Extract the (x, y) coordinate from the center of the cell holding the provided text.  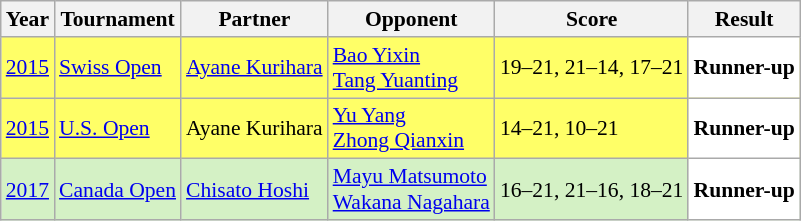
Year (28, 19)
Opponent (412, 19)
Swiss Open (118, 68)
Score (592, 19)
2017 (28, 190)
U.S. Open (118, 128)
Canada Open (118, 190)
Tournament (118, 19)
Yu Yang Zhong Qianxin (412, 128)
Mayu Matsumoto Wakana Nagahara (412, 190)
16–21, 21–16, 18–21 (592, 190)
Partner (254, 19)
Bao Yixin Tang Yuanting (412, 68)
Chisato Hoshi (254, 190)
14–21, 10–21 (592, 128)
19–21, 21–14, 17–21 (592, 68)
Result (744, 19)
